Detect which cell encompasses the target text, then output its (X, Y) center coordinate. 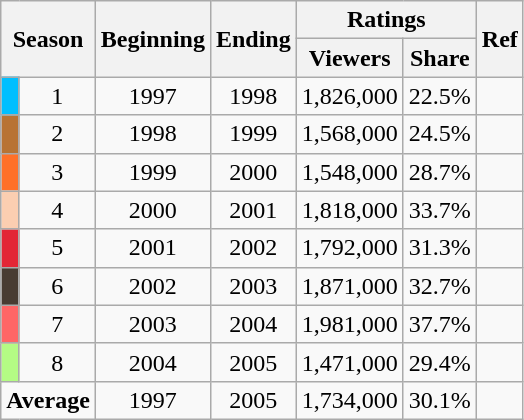
Beginning (152, 39)
1,871,000 (350, 286)
1,792,000 (350, 248)
28.7% (440, 172)
29.4% (440, 362)
Season (48, 39)
32.7% (440, 286)
5 (57, 248)
8 (57, 362)
Ref (500, 39)
7 (57, 324)
Average (48, 400)
1,471,000 (350, 362)
1,826,000 (350, 96)
30.1% (440, 400)
33.7% (440, 210)
Viewers (350, 58)
22.5% (440, 96)
1 (57, 96)
24.5% (440, 134)
31.3% (440, 248)
1,568,000 (350, 134)
1,734,000 (350, 400)
4 (57, 210)
37.7% (440, 324)
2 (57, 134)
Share (440, 58)
Ending (253, 39)
3 (57, 172)
Ratings (386, 20)
1,818,000 (350, 210)
1,981,000 (350, 324)
6 (57, 286)
1,548,000 (350, 172)
